Determine the [X, Y] coordinate at the center of the cell enclosing the given text.  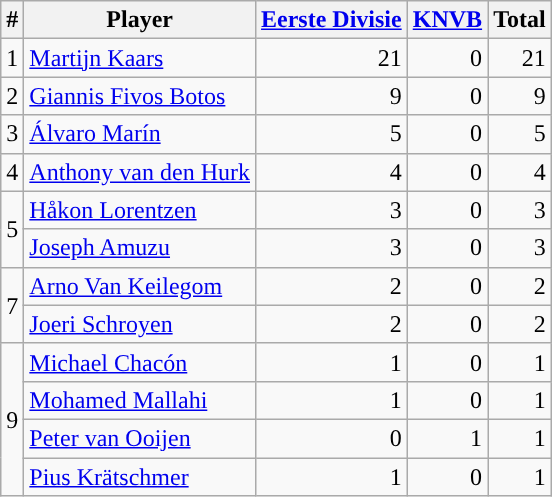
# [12, 20]
Giannis Fivos Botos [140, 96]
Joseph Amuzu [140, 248]
KNVB [447, 20]
Peter van Ooijen [140, 438]
Pius Krätschmer [140, 477]
Eerste Divisie [332, 20]
Anthony van den Hurk [140, 172]
Total [520, 20]
Player [140, 20]
Joeri Schroyen [140, 324]
Álvaro Marín [140, 134]
Michael Chacón [140, 362]
Martijn Kaars [140, 58]
Håkon Lorentzen [140, 210]
Arno Van Keilegom [140, 286]
7 [12, 305]
Mohamed Mallahi [140, 400]
